Scan for the cell matching the given text and deliver its [X, Y] coordinate at center. 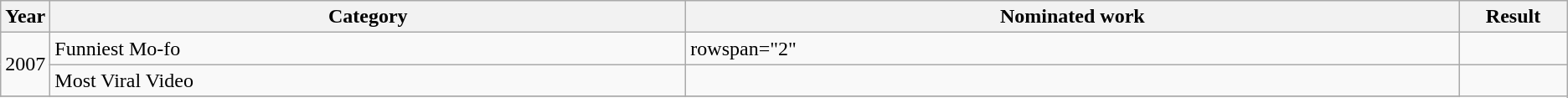
rowspan="2" [1072, 49]
Nominated work [1072, 17]
Most Viral Video [369, 80]
Funniest Mo-fo [369, 49]
Result [1513, 17]
Category [369, 17]
Year [25, 17]
2007 [25, 64]
